Extract the (X, Y) coordinate from the center of the cell holding the provided text.  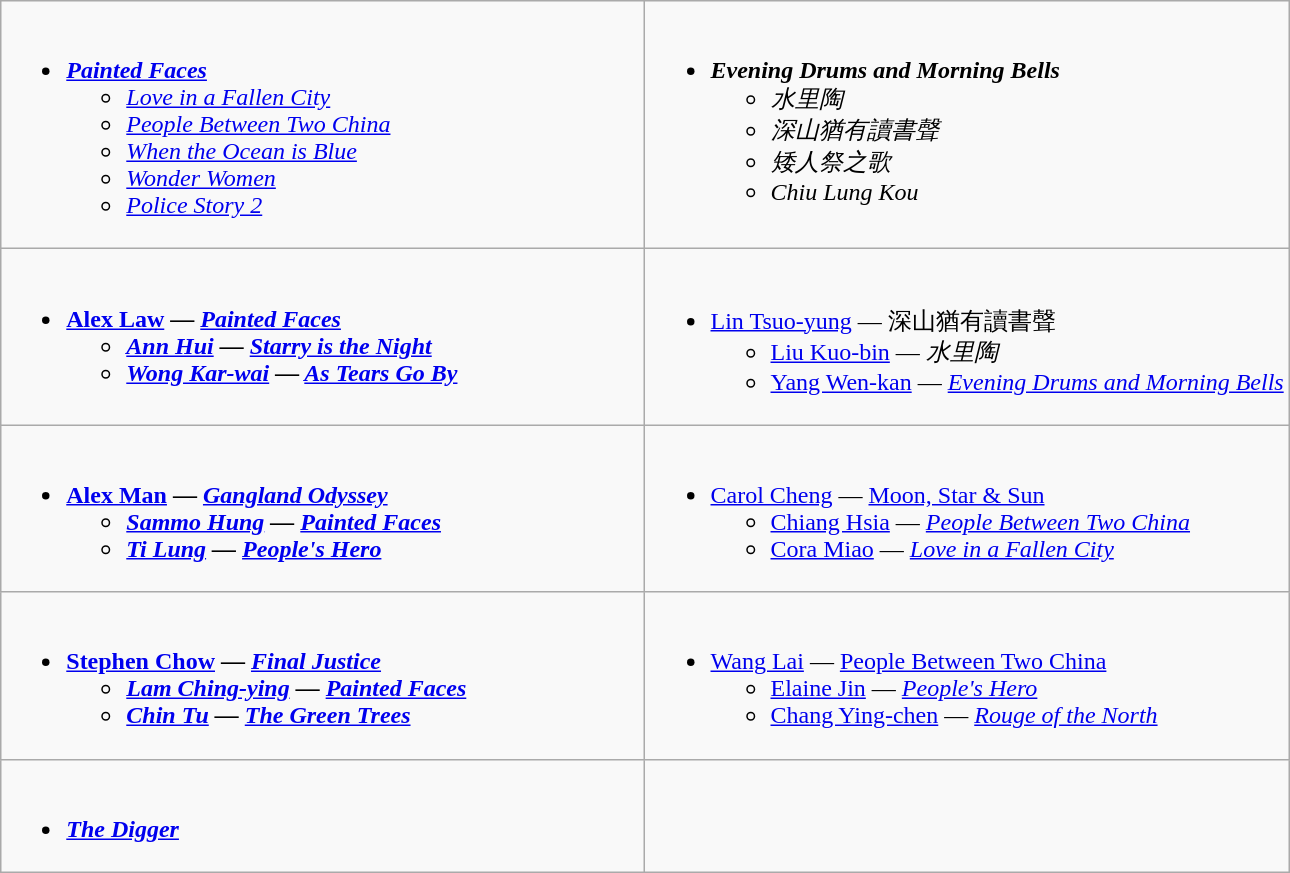
Stephen Chow — Final JusticeLam Ching-ying — Painted FacesChin Tu — The Green Trees (323, 676)
Painted FacesLove in a Fallen CityPeople Between Two ChinaWhen the Ocean is BlueWonder WomenPolice Story 2 (323, 125)
Alex Law — Painted FacesAnn Hui — Starry is the NightWong Kar-wai — As Tears Go By (323, 337)
Lin Tsuo-yung — 深山猶有讀書聲Liu Kuo-bin — 水里陶Yang Wen-kan — Evening Drums and Morning Bells (967, 337)
Evening Drums and Morning Bells水里陶深山猶有讀書聲矮人祭之歌Chiu Lung Kou (967, 125)
Alex Man — Gangland OdysseySammo Hung — Painted FacesTi Lung — People's Hero (323, 508)
The Digger (323, 816)
Wang Lai — People Between Two ChinaElaine Jin — People's HeroChang Ying-chen — Rouge of the North (967, 676)
Carol Cheng — Moon, Star & SunChiang Hsia — People Between Two ChinaCora Miao — Love in a Fallen City (967, 508)
